Determine the [x, y] coordinate at the center of the cell enclosing the given text.  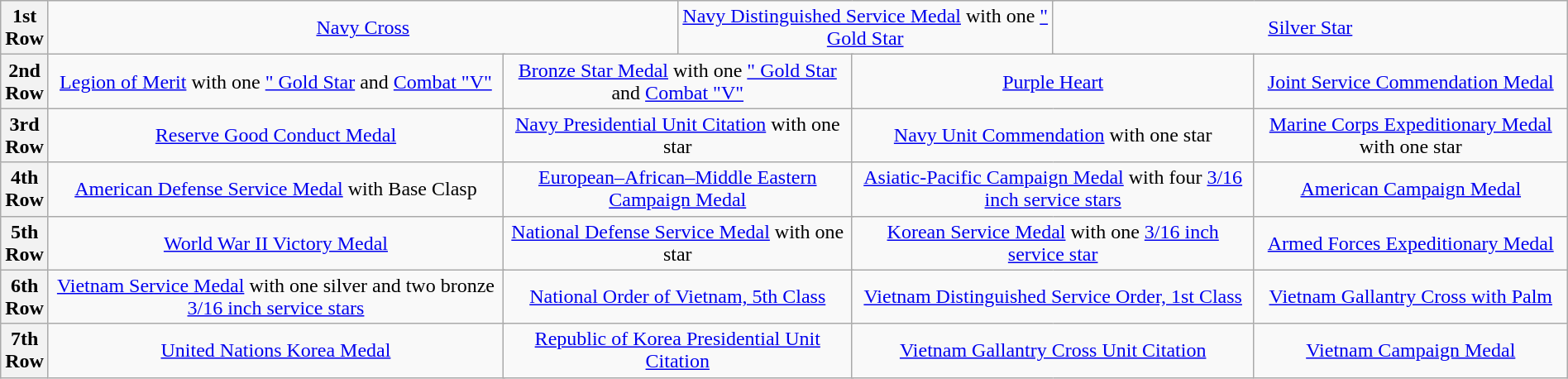
Joint Service Commendation Medal [1411, 81]
Navy Unit Commendation with one star [1053, 136]
National Defense Service Medal with one star [677, 243]
American Campaign Medal [1411, 189]
Vietnam Gallantry Cross with Palm [1411, 296]
7thRow [25, 351]
Vietnam Campaign Medal [1411, 351]
Legion of Merit with one " Gold Star and Combat "V" [275, 81]
Marine Corps Expeditionary Medal with one star [1411, 136]
Vietnam Gallantry Cross Unit Citation [1053, 351]
United Nations Korea Medal [275, 351]
Armed Forces Expeditionary Medal [1411, 243]
Vietnam Distinguished Service Order, 1st Class [1053, 296]
American Defense Service Medal with Base Clasp [275, 189]
Navy Presidential Unit Citation with one star [677, 136]
Purple Heart [1053, 81]
European–African–Middle Eastern Campaign Medal [677, 189]
Reserve Good Conduct Medal [275, 136]
Vietnam Service Medal with one silver and two bronze 3/16 inch service stars [275, 296]
4thRow [25, 189]
Asiatic-Pacific Campaign Medal with four 3/16 inch service stars [1053, 189]
Navy Cross [362, 28]
6thRow [25, 296]
5thRow [25, 243]
2ndRow [25, 81]
Navy Distinguished Service Medal with one " Gold Star [865, 28]
Republic of Korea Presidential Unit Citation [677, 351]
World War II Victory Medal [275, 243]
Bronze Star Medal with one " Gold Star and Combat "V" [677, 81]
Korean Service Medal with one 3/16 inch service star [1053, 243]
Silver Star [1310, 28]
National Order of Vietnam, 5th Class [677, 296]
1stRow [25, 28]
3rdRow [25, 136]
